Provide the [X, Y] coordinate of the cell's center where the given text is located.  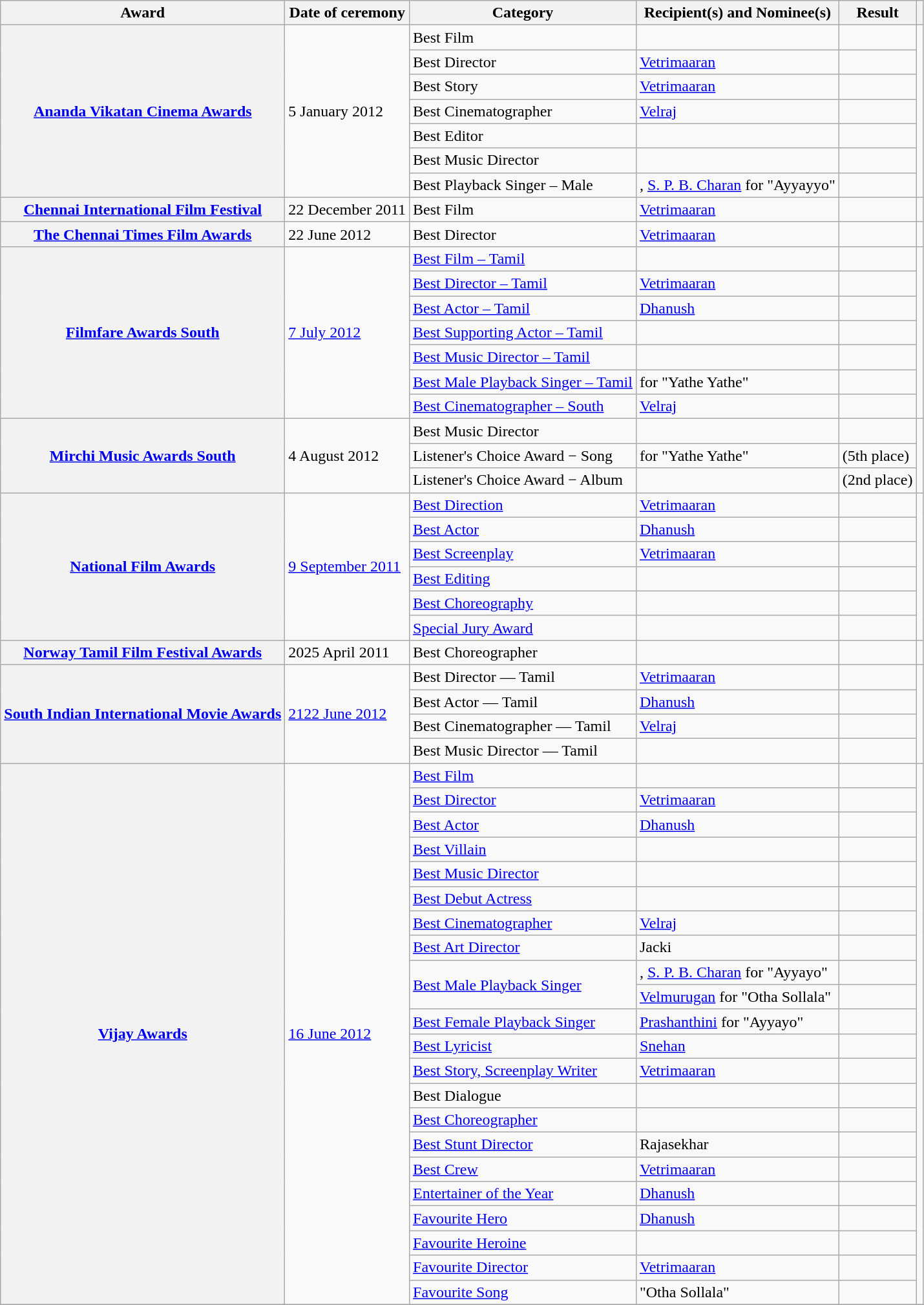
22 December 2011 [348, 209]
(2nd place) [877, 480]
(5th place) [877, 456]
22 June 2012 [348, 234]
Mirchi Music Awards South [143, 456]
Best Crew [523, 1169]
9 September 2011 [348, 566]
Best Actor — Tamil [523, 701]
Best Male Playback Singer [523, 984]
Category [523, 13]
, S. P. B. Charan for "Ayyayyo" [737, 185]
Best Story [523, 87]
Best Story, Screenplay Writer [523, 1070]
Favourite Director [523, 1268]
The Chennai Times Film Awards [143, 234]
Best Director — Tamil [523, 677]
2025 April 2011 [348, 652]
"Otha Sollala" [737, 1292]
Snehan [737, 1046]
Prashanthini for "Ayyayo" [737, 1021]
Rajasekhar [737, 1145]
Best Male Playback Singer – Tamil [523, 382]
Date of ceremony [348, 13]
Special Jury Award [523, 628]
Best Female Playback Singer [523, 1021]
Best Stunt Director [523, 1145]
Best Music Director – Tamil [523, 357]
Filmfare Awards South [143, 332]
Best Cinematographer – South [523, 407]
Recipient(s) and Nominee(s) [737, 13]
Favourite Hero [523, 1218]
Jacki [737, 948]
2122 June 2012 [348, 714]
South Indian International Movie Awards [143, 714]
Best Direction [523, 505]
Best Lyricist [523, 1046]
Best Music Director — Tamil [523, 751]
National Film Awards [143, 566]
Best Choreography [523, 603]
Best Playback Singer – Male [523, 185]
4 August 2012 [348, 456]
Best Screenplay [523, 554]
Best Film – Tamil [523, 259]
Favourite Heroine [523, 1243]
Ananda Vikatan Cinema Awards [143, 111]
Favourite Song [523, 1292]
7 July 2012 [348, 332]
Norway Tamil Film Festival Awards [143, 652]
Best Editor [523, 136]
Best Debut Actress [523, 898]
Velmurugan for "Otha Sollala" [737, 997]
Best Dialogue [523, 1096]
Listener's Choice Award − Album [523, 480]
Best Editing [523, 578]
Listener's Choice Award − Song [523, 456]
5 January 2012 [348, 111]
Vijay Awards [143, 1034]
, S. P. B. Charan for "Ayyayo" [737, 972]
Award [143, 13]
Best Art Director [523, 948]
16 June 2012 [348, 1034]
Best Villain [523, 849]
Best Director – Tamil [523, 283]
Best Cinematographer — Tamil [523, 727]
Entertainer of the Year [523, 1194]
Best Supporting Actor – Tamil [523, 333]
Chennai International Film Festival [143, 209]
Best Actor – Tamil [523, 308]
Result [877, 13]
